Identify which cell holds the provided text, then report its [x, y] central coordinate. 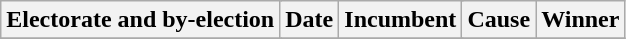
Cause [499, 20]
Electorate and by-election [140, 20]
Date [310, 20]
Winner [580, 20]
Incumbent [400, 20]
